For the text-containing cell, return its midpoint in (X, Y) coordinate format. 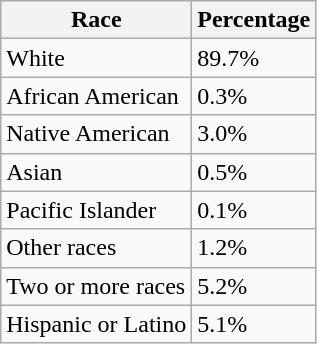
Hispanic or Latino (96, 324)
Percentage (254, 20)
0.5% (254, 172)
Two or more races (96, 286)
Pacific Islander (96, 210)
Race (96, 20)
0.3% (254, 96)
Native American (96, 134)
1.2% (254, 248)
89.7% (254, 58)
3.0% (254, 134)
Asian (96, 172)
Other races (96, 248)
0.1% (254, 210)
5.2% (254, 286)
White (96, 58)
5.1% (254, 324)
African American (96, 96)
